Identify which cell holds the provided text, then report its [X, Y] central coordinate. 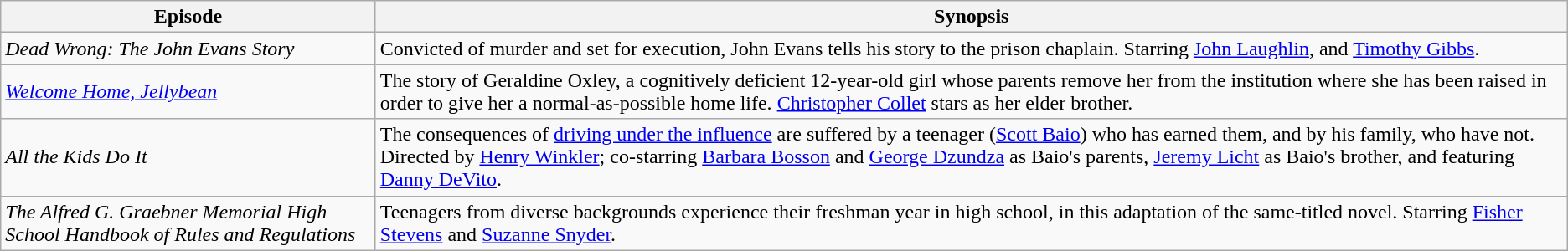
Welcome Home, Jellybean [188, 92]
Episode [188, 17]
The Alfred G. Graebner Memorial High School Handbook of Rules and Regulations [188, 223]
Synopsis [972, 17]
All the Kids Do It [188, 157]
Convicted of murder and set for execution, John Evans tells his story to the prison chaplain. Starring John Laughlin, and Timothy Gibbs. [972, 49]
Dead Wrong: The John Evans Story [188, 49]
